Return the (X, Y) coordinate for the center point of the cell that contains the specified text.  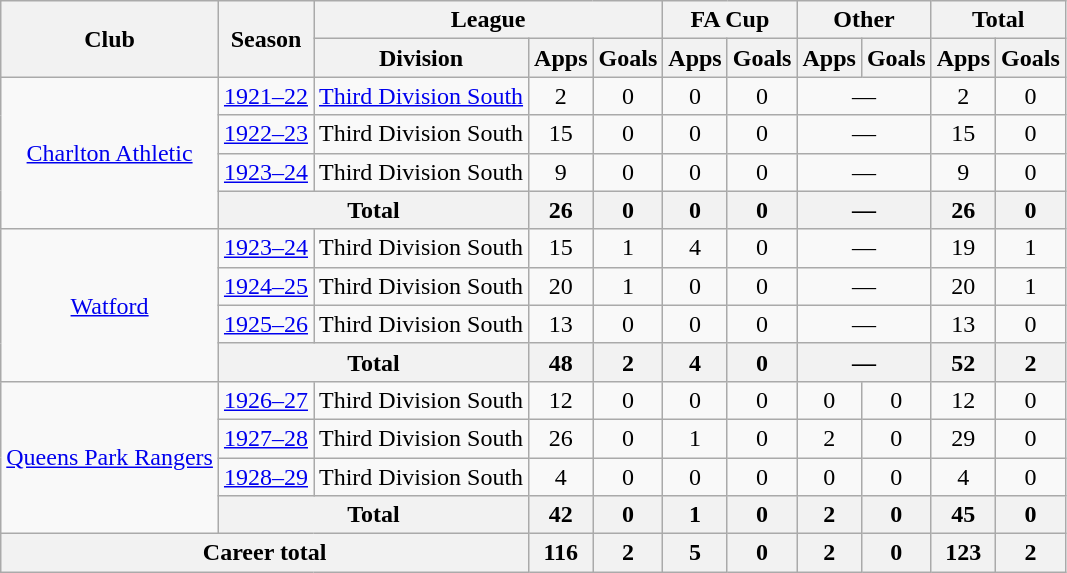
19 (963, 248)
Charlton Athletic (110, 153)
1927–28 (266, 438)
Season (266, 39)
1924–25 (266, 286)
Career total (265, 553)
Division (422, 58)
League (488, 20)
1922–23 (266, 134)
5 (695, 553)
1921–22 (266, 96)
Queens Park Rangers (110, 457)
1928–29 (266, 477)
Club (110, 39)
Other (864, 20)
FA Cup (730, 20)
29 (963, 438)
123 (963, 553)
52 (963, 362)
116 (561, 553)
42 (561, 515)
1926–27 (266, 400)
45 (963, 515)
1925–26 (266, 324)
Watford (110, 305)
48 (561, 362)
